Search for the cell housing the specified text and yield its [x, y] center coordinate. 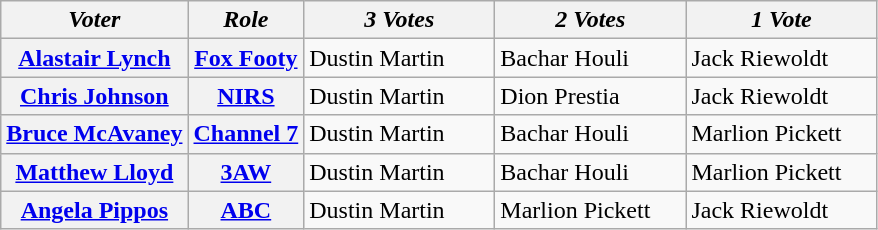
Dion Prestia [590, 96]
Chris Johnson [94, 96]
NIRS [246, 96]
Matthew Lloyd [94, 172]
3 Votes [400, 20]
3AW [246, 172]
Voter [94, 20]
Channel 7 [246, 134]
Fox Footy [246, 58]
ABC [246, 210]
1 Vote [782, 20]
Angela Pippos [94, 210]
Role [246, 20]
Alastair Lynch [94, 58]
2 Votes [590, 20]
Bruce McAvaney [94, 134]
